Detect which cell encompasses the target text, then output its (X, Y) center coordinate. 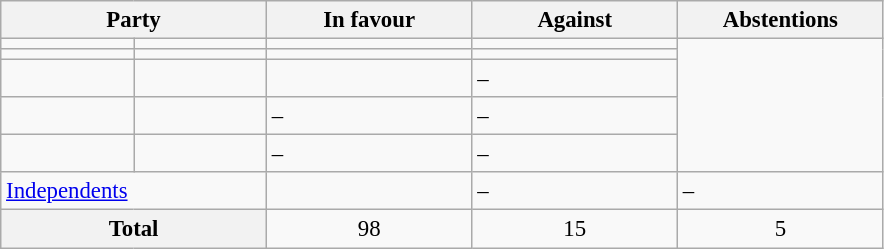
Party (134, 20)
5 (781, 229)
Abstentions (781, 20)
Total (134, 229)
Against (575, 20)
98 (369, 229)
Independents (134, 191)
15 (575, 229)
In favour (369, 20)
